Pinpoint the cell where the given text exists, returning its (X, Y) midpoint coordinate. 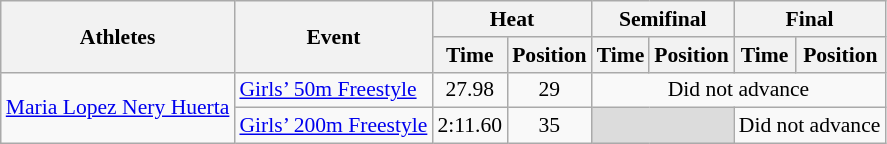
Athletes (118, 36)
29 (549, 90)
Maria Lopez Nery Huerta (118, 108)
27.98 (470, 90)
Semifinal (663, 19)
Final (810, 19)
Heat (512, 19)
Event (333, 36)
Girls’ 200m Freestyle (333, 126)
35 (549, 126)
Girls’ 50m Freestyle (333, 90)
2:11.60 (470, 126)
